Provide the [x, y] coordinate of the cell's center where the given text is located.  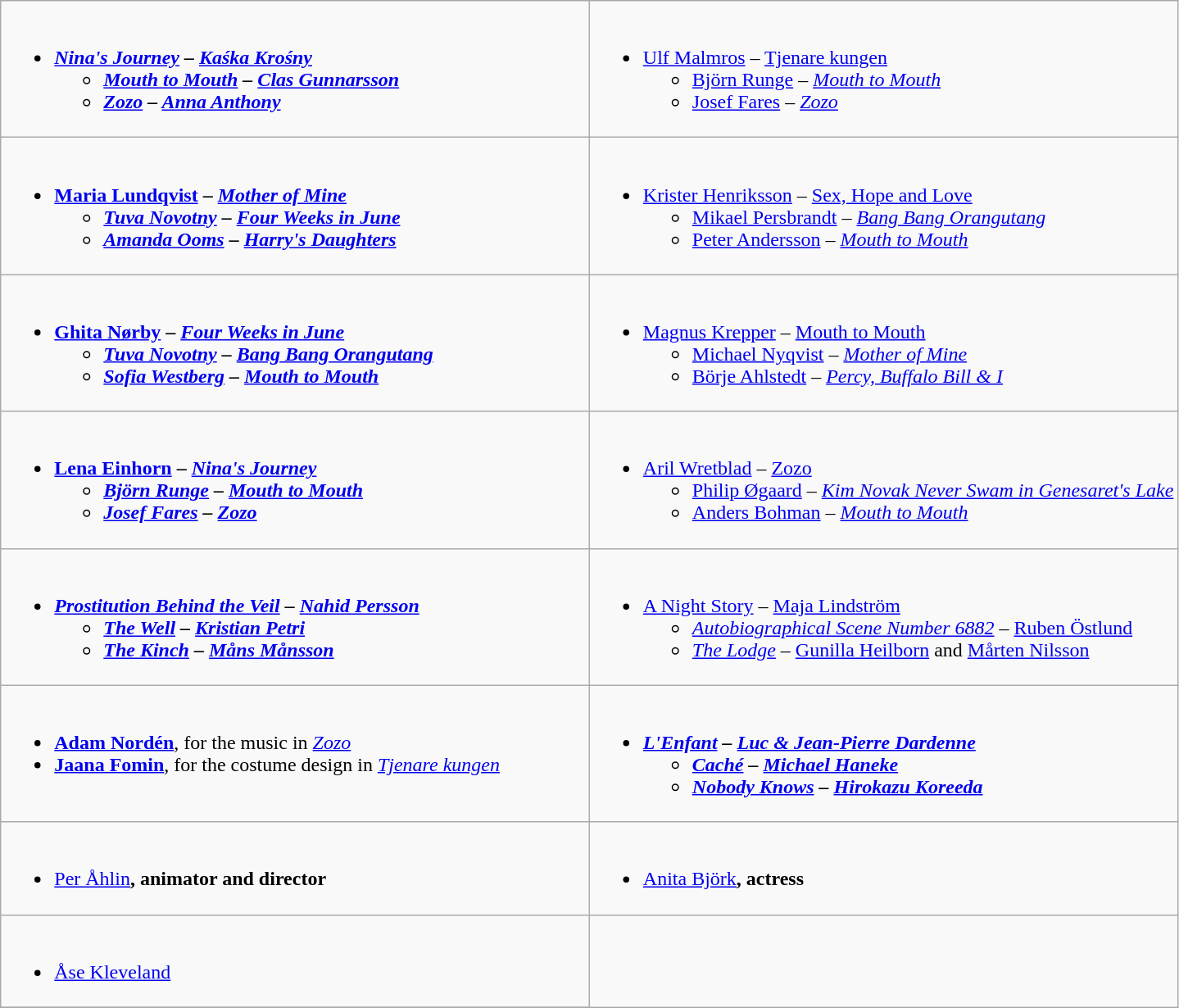
Lena Einhorn – Nina's JourneyBjörn Runge – Mouth to MouthJosef Fares – Zozo [295, 480]
Per Åhlin, animator and director [295, 869]
Nina's Journey – Kaśka KrośnyMouth to Mouth – Clas GunnarssonZozo – Anna Anthony [295, 69]
Aril Wretblad – ZozoPhilip Øgaard – Kim Novak Never Swam in Genesaret's LakeAnders Bohman – Mouth to Mouth [883, 480]
Krister Henriksson – Sex, Hope and LoveMikael Persbrandt – Bang Bang OrangutangPeter Andersson – Mouth to Mouth [883, 207]
Ulf Malmros – Tjenare kungenBjörn Runge – Mouth to MouthJosef Fares – Zozo [883, 69]
Åse Kleveland [295, 960]
Adam Nordén, for the music in ZozoJaana Fomin, for the costume design in Tjenare kungen [295, 754]
Magnus Krepper – Mouth to MouthMichael Nyqvist – Mother of MineBörje Ahlstedt – Percy, Buffalo Bill & I [883, 343]
Maria Lundqvist – Mother of MineTuva Novotny – Four Weeks in JuneAmanda Ooms – Harry's Daughters [295, 207]
Anita Björk, actress [883, 869]
Ghita Nørby – Four Weeks in JuneTuva Novotny – Bang Bang OrangutangSofia Westberg – Mouth to Mouth [295, 343]
L'Enfant – Luc & Jean-Pierre Dardenne Caché – Michael Haneke Nobody Knows – Hirokazu Koreeda [883, 754]
A Night Story – Maja LindströmAutobiographical Scene Number 6882 – Ruben ÖstlundThe Lodge – Gunilla Heilborn and Mårten Nilsson [883, 616]
Prostitution Behind the Veil – Nahid PerssonThe Well – Kristian PetriThe Kinch – Måns Månsson [295, 616]
